Locate the cell with the specified text and output its (x, y) center coordinate. 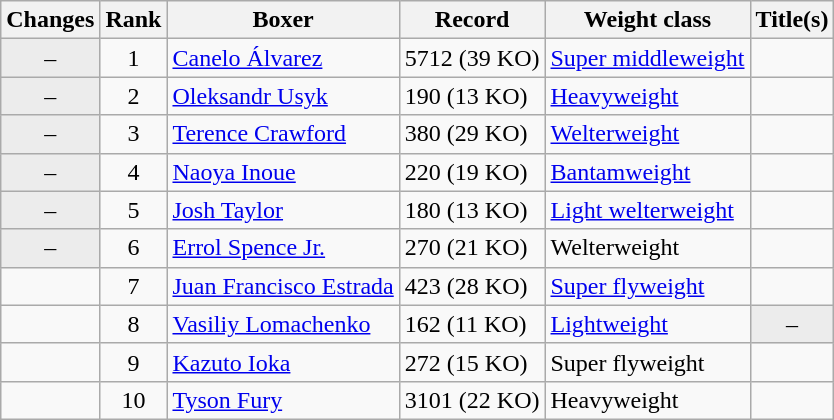
6 (134, 248)
Weight class (648, 20)
Kazuto Ioka (283, 362)
9 (134, 362)
Josh Taylor (283, 210)
Boxer (283, 20)
Title(s) (792, 20)
180 (13 KO) (472, 210)
8 (134, 324)
190 (13 KO) (472, 96)
Errol Spence Jr. (283, 248)
162 (11 KO) (472, 324)
2 (134, 96)
3101 (22 KO) (472, 400)
272 (15 KO) (472, 362)
Changes (50, 20)
220 (19 KO) (472, 172)
Terence Crawford (283, 134)
270 (21 KO) (472, 248)
5712 (39 KO) (472, 58)
7 (134, 286)
Rank (134, 20)
423 (28 KO) (472, 286)
Record (472, 20)
Tyson Fury (283, 400)
3 (134, 134)
380 (29 KO) (472, 134)
1 (134, 58)
Light welterweight (648, 210)
Oleksandr Usyk (283, 96)
Lightweight (648, 324)
Naoya Inoue (283, 172)
5 (134, 210)
Canelo Álvarez (283, 58)
Juan Francisco Estrada (283, 286)
4 (134, 172)
Super middleweight (648, 58)
Bantamweight (648, 172)
10 (134, 400)
Vasiliy Lomachenko (283, 324)
